Extract the (x, y) coordinate from the center of the cell holding the provided text.  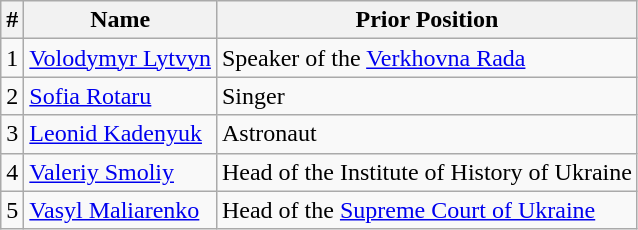
Singer (426, 96)
Vasyl Maliarenko (120, 210)
4 (12, 172)
Name (120, 20)
3 (12, 134)
2 (12, 96)
Valeriy Smoliy (120, 172)
Leonid Kadenyuk (120, 134)
Sofia Rotaru (120, 96)
Speaker of the Verkhovna Rada (426, 58)
Head of the Supreme Court of Ukraine (426, 210)
# (12, 20)
Volodymyr Lytvyn (120, 58)
5 (12, 210)
1 (12, 58)
Prior Position (426, 20)
Head of the Institute of History of Ukraine (426, 172)
Astronaut (426, 134)
